From the cell containing the given text, extract its center point as [X, Y] coordinate. 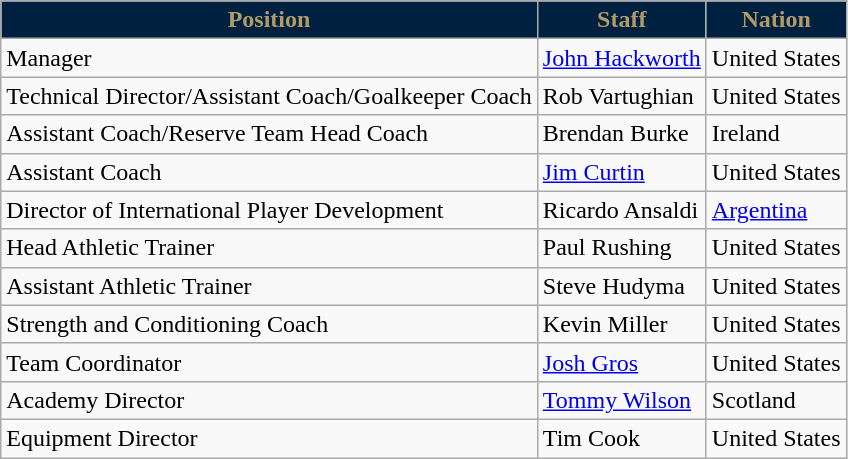
Ricardo Ansaldi [622, 210]
Ireland [776, 134]
Manager [270, 58]
Argentina [776, 210]
Assistant Athletic Trainer [270, 286]
Scotland [776, 400]
Tommy Wilson [622, 400]
Nation [776, 20]
Team Coordinator [270, 362]
Staff [622, 20]
Brendan Burke [622, 134]
Equipment Director [270, 438]
Technical Director/Assistant Coach/Goalkeeper Coach [270, 96]
Assistant Coach/Reserve Team Head Coach [270, 134]
Jim Curtin [622, 172]
Strength and Conditioning Coach [270, 324]
Assistant Coach [270, 172]
Steve Hudyma [622, 286]
Kevin Miller [622, 324]
Rob Vartughian [622, 96]
Paul Rushing [622, 248]
Head Athletic Trainer [270, 248]
Tim Cook [622, 438]
Academy Director [270, 400]
Josh Gros [622, 362]
John Hackworth [622, 58]
Position [270, 20]
Director of International Player Development [270, 210]
